From the cell containing the given text, extract its center point as (X, Y) coordinate. 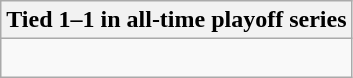
Tied 1–1 in all-time playoff series (176, 20)
